Return [x, y] of the center of cell containing provided text 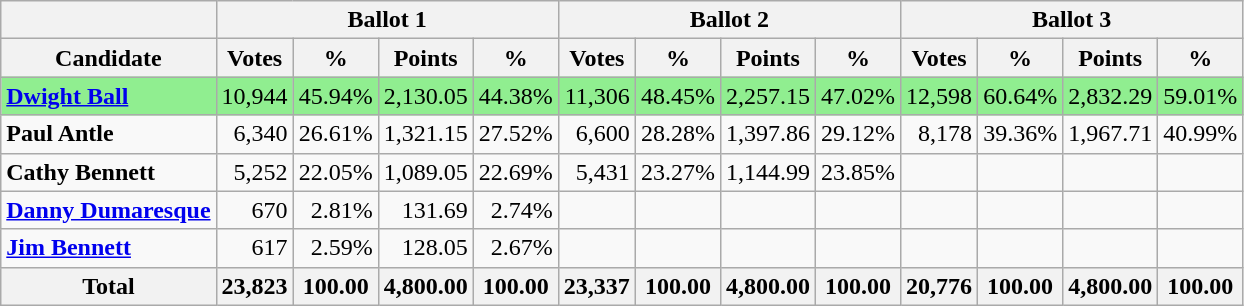
Ballot 1 [387, 20]
Ballot 3 [1072, 20]
27.52% [516, 134]
6,600 [596, 134]
Paul Antle [108, 134]
1,397.86 [768, 134]
23,337 [596, 286]
1,089.05 [426, 172]
Total [108, 286]
6,340 [254, 134]
Jim Bennett [108, 248]
2.67% [516, 248]
1,967.71 [1110, 134]
47.02% [858, 96]
48.45% [678, 96]
12,598 [940, 96]
23.85% [858, 172]
5,252 [254, 172]
39.36% [1020, 134]
23,823 [254, 286]
5,431 [596, 172]
2.81% [336, 210]
59.01% [1200, 96]
2,832.29 [1110, 96]
60.64% [1020, 96]
1,144.99 [768, 172]
40.99% [1200, 134]
2,130.05 [426, 96]
Dwight Ball [108, 96]
44.38% [516, 96]
22.05% [336, 172]
10,944 [254, 96]
11,306 [596, 96]
617 [254, 248]
128.05 [426, 248]
2,257.15 [768, 96]
131.69 [426, 210]
8,178 [940, 134]
Cathy Bennett [108, 172]
2.59% [336, 248]
28.28% [678, 134]
Danny Dumaresque [108, 210]
45.94% [336, 96]
670 [254, 210]
29.12% [858, 134]
Ballot 2 [729, 20]
2.74% [516, 210]
22.69% [516, 172]
23.27% [678, 172]
Candidate [108, 58]
1,321.15 [426, 134]
26.61% [336, 134]
20,776 [940, 286]
